Scan for the cell matching the given text and deliver its (X, Y) coordinate at center. 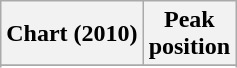
Peakposition (189, 34)
Chart (2010) (72, 34)
